Determine the [X, Y] coordinate at the center of the cell enclosing the given text.  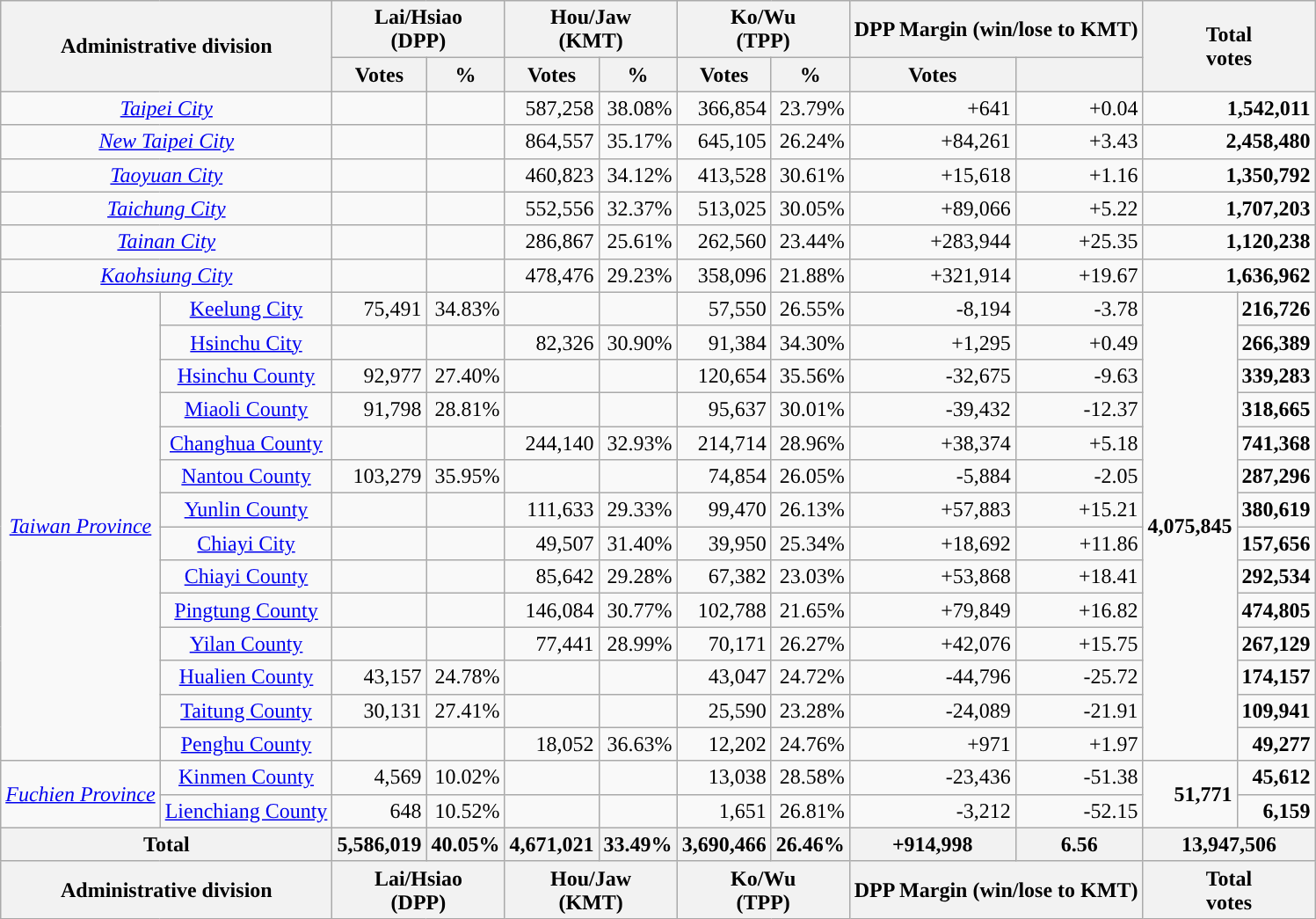
+0.49 [1080, 342]
-23,436 [932, 777]
25.34% [811, 543]
34.83% [466, 309]
267,129 [1276, 644]
10.52% [466, 811]
Total [167, 844]
-24,089 [932, 711]
28.58% [811, 777]
82,326 [552, 342]
Yilan County [246, 644]
587,258 [552, 108]
25,590 [724, 711]
Taiwan Province [81, 526]
Changhua County [246, 442]
40.05% [466, 844]
30.90% [638, 342]
-3.78 [1080, 309]
266,389 [1276, 342]
864,557 [552, 142]
-8,194 [932, 309]
95,637 [724, 409]
4,075,845 [1190, 526]
+15,618 [932, 175]
70,171 [724, 644]
358,096 [724, 275]
+0.04 [1080, 108]
33.49% [638, 844]
24.78% [466, 677]
45,612 [1276, 777]
30.77% [638, 610]
-25.72 [1080, 677]
474,805 [1276, 610]
-51.38 [1080, 777]
3,690,466 [724, 844]
26.27% [811, 644]
43,047 [724, 677]
30,131 [380, 711]
174,157 [1276, 677]
+38,374 [932, 442]
+89,066 [932, 208]
1,707,203 [1229, 208]
4,671,021 [552, 844]
91,798 [380, 409]
111,633 [552, 510]
-32,675 [932, 376]
146,084 [552, 610]
25.61% [638, 242]
12,202 [724, 744]
Hsinchu County [246, 376]
+1.97 [1080, 744]
13,947,506 [1229, 844]
Yunlin County [246, 510]
6,159 [1276, 811]
4,569 [380, 777]
478,476 [552, 275]
214,714 [724, 442]
92,977 [380, 376]
75,491 [380, 309]
Miaoli County [246, 409]
34.12% [638, 175]
460,823 [552, 175]
28.81% [466, 409]
+971 [932, 744]
26.81% [811, 811]
10.02% [466, 777]
67,382 [724, 577]
-44,796 [932, 677]
741,368 [1276, 442]
+79,849 [932, 610]
552,556 [552, 208]
23.28% [811, 711]
Hualien County [246, 677]
1,350,792 [1229, 175]
648 [380, 811]
35.17% [638, 142]
-9.63 [1080, 376]
Chiayi County [246, 577]
413,528 [724, 175]
102,788 [724, 610]
Pingtung County [246, 610]
+25.35 [1080, 242]
+16.82 [1080, 610]
23.03% [811, 577]
24.72% [811, 677]
28.99% [638, 644]
103,279 [380, 477]
New Taipei City [167, 142]
+15.75 [1080, 644]
26.55% [811, 309]
27.41% [466, 711]
1,636,962 [1229, 275]
23.79% [811, 108]
Fuchien Province [81, 794]
30.01% [811, 409]
26.46% [811, 844]
+641 [932, 108]
109,941 [1276, 711]
99,470 [724, 510]
292,534 [1276, 577]
-2.05 [1080, 477]
+5.22 [1080, 208]
49,507 [552, 543]
29.28% [638, 577]
Penghu County [246, 744]
-52.15 [1080, 811]
+1.16 [1080, 175]
+18.41 [1080, 577]
35.56% [811, 376]
32.93% [638, 442]
+11.86 [1080, 543]
-3,212 [932, 811]
Hsinchu City [246, 342]
380,619 [1276, 510]
26.24% [811, 142]
21.88% [811, 275]
21.65% [811, 610]
23.44% [811, 242]
Chiayi City [246, 543]
77,441 [552, 644]
30.61% [811, 175]
38.08% [638, 108]
Taitung County [246, 711]
27.40% [466, 376]
Tainan City [167, 242]
91,384 [724, 342]
74,854 [724, 477]
339,283 [1276, 376]
26.05% [811, 477]
+321,914 [932, 275]
120,654 [724, 376]
85,642 [552, 577]
43,157 [380, 677]
+57,883 [932, 510]
36.63% [638, 744]
51,771 [1190, 794]
28.96% [811, 442]
32.37% [638, 208]
645,105 [724, 142]
Taichung City [167, 208]
29.33% [638, 510]
+5.18 [1080, 442]
+1,295 [932, 342]
Kinmen County [246, 777]
Nantou County [246, 477]
-12.37 [1080, 409]
287,296 [1276, 477]
1,542,011 [1229, 108]
2,458,480 [1229, 142]
244,140 [552, 442]
+18,692 [932, 543]
+84,261 [932, 142]
+15.21 [1080, 510]
29.23% [638, 275]
18,052 [552, 744]
-5,884 [932, 477]
+19.67 [1080, 275]
13,038 [724, 777]
39,950 [724, 543]
49,277 [1276, 744]
513,025 [724, 208]
262,560 [724, 242]
Lienchiang County [246, 811]
1,120,238 [1229, 242]
157,656 [1276, 543]
34.30% [811, 342]
286,867 [552, 242]
30.05% [811, 208]
318,665 [1276, 409]
5,586,019 [380, 844]
Kaohsiung City [167, 275]
Taoyuan City [167, 175]
-21.91 [1080, 711]
57,550 [724, 309]
216,726 [1276, 309]
Taipei City [167, 108]
+914,998 [932, 844]
366,854 [724, 108]
6.56 [1080, 844]
-39,432 [932, 409]
35.95% [466, 477]
31.40% [638, 543]
24.76% [811, 744]
26.13% [811, 510]
1,651 [724, 811]
+283,944 [932, 242]
+42,076 [932, 644]
+53,868 [932, 577]
+3.43 [1080, 142]
Keelung City [246, 309]
